Provide the [x, y] coordinate of the cell's center where the given text is located.  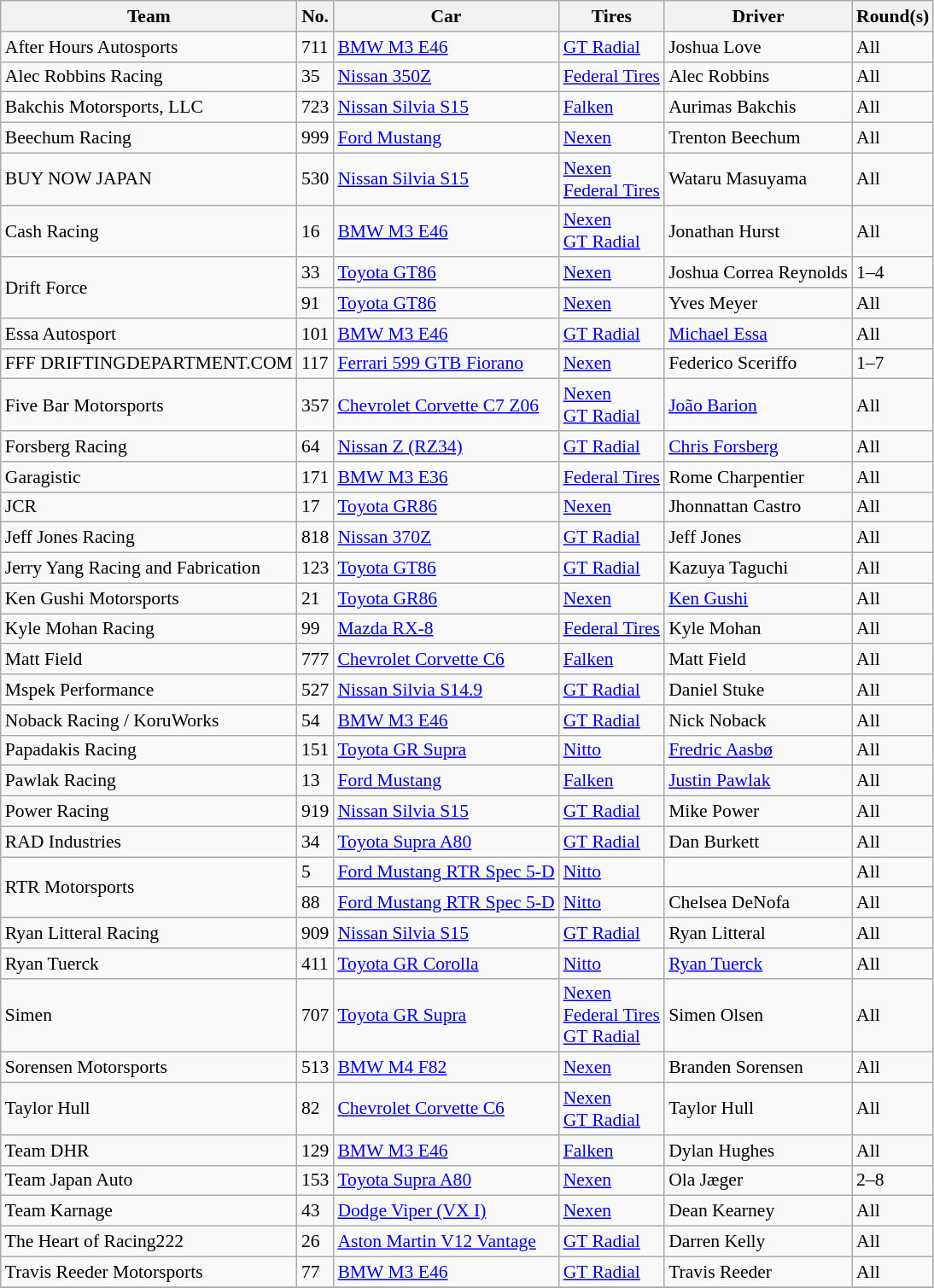
Nick Noback [758, 720]
818 [316, 538]
13 [316, 781]
117 [316, 364]
64 [316, 446]
Daniel Stuke [758, 690]
Jhonnattan Castro [758, 507]
Chevrolet Corvette C7 Z06 [446, 405]
JCR [149, 507]
1–4 [893, 273]
Jonathan Hurst [758, 230]
João Barion [758, 405]
Ken Gushi Motorsports [149, 598]
Round(s) [893, 16]
Mazda RX-8 [446, 629]
Kyle Mohan Racing [149, 629]
Drift Force [149, 288]
711 [316, 47]
Jerry Yang Racing and Fabrication [149, 568]
Nissan 370Z [446, 538]
Travis Reeder [758, 1272]
82 [316, 1110]
77 [316, 1272]
The Heart of Racing222 [149, 1242]
Mspek Performance [149, 690]
Cash Racing [149, 230]
919 [316, 812]
Five Bar Motorsports [149, 405]
Aurimas Bakchis [758, 108]
Rome Charpentier [758, 477]
Branden Sorensen [758, 1068]
Simen [149, 1016]
Kyle Mohan [758, 629]
909 [316, 933]
Darren Kelly [758, 1242]
Team DHR [149, 1151]
88 [316, 903]
17 [316, 507]
RAD Industries [149, 842]
Toyota GR Corolla [446, 964]
Joshua Correa Reynolds [758, 273]
Team Karnage [149, 1211]
Dan Burkett [758, 842]
21 [316, 598]
Garagistic [149, 477]
Power Racing [149, 812]
Chelsea DeNofa [758, 903]
Ferrari 599 GTB Fiorano [446, 364]
129 [316, 1151]
707 [316, 1016]
Papadakis Racing [149, 750]
Ryan Litteral [758, 933]
Team [149, 16]
33 [316, 273]
RTR Motorsports [149, 888]
35 [316, 77]
Tires [611, 16]
151 [316, 750]
16 [316, 230]
BUY NOW JAPAN [149, 179]
Driver [758, 16]
NexenFederal Tires [611, 179]
Yves Meyer [758, 303]
Ryan Litteral Racing [149, 933]
54 [316, 720]
NexenFederal TiresGT Radial [611, 1016]
BMW M4 F82 [446, 1068]
Nissan Z (RZ34) [446, 446]
26 [316, 1242]
Wataru Masuyama [758, 179]
Pawlak Racing [149, 781]
Nissan 350Z [446, 77]
357 [316, 405]
527 [316, 690]
Chris Forsberg [758, 446]
Ken Gushi [758, 598]
FFF DRIFTINGDEPARTMENT.COM [149, 364]
Fredric Aasbø [758, 750]
513 [316, 1068]
777 [316, 660]
34 [316, 842]
Ola Jæger [758, 1180]
411 [316, 964]
Aston Martin V12 Vantage [446, 1242]
5 [316, 872]
Sorensen Motorsports [149, 1068]
Federico Sceriffo [758, 364]
Joshua Love [758, 47]
No. [316, 16]
Dylan Hughes [758, 1151]
Jeff Jones Racing [149, 538]
Noback Racing / KoruWorks [149, 720]
2–8 [893, 1180]
Forsberg Racing [149, 446]
153 [316, 1180]
43 [316, 1211]
Alec Robbins [758, 77]
1–7 [893, 364]
Justin Pawlak [758, 781]
Dodge Viper (VX I) [446, 1211]
Travis Reeder Motorsports [149, 1272]
Nissan Silvia S14.9 [446, 690]
171 [316, 477]
530 [316, 179]
Team Japan Auto [149, 1180]
BMW M3 E36 [446, 477]
Trenton Beechum [758, 138]
Michael Essa [758, 334]
After Hours Autosports [149, 47]
723 [316, 108]
Alec Robbins Racing [149, 77]
Mike Power [758, 812]
Beechum Racing [149, 138]
99 [316, 629]
101 [316, 334]
Jeff Jones [758, 538]
Car [446, 16]
Essa Autosport [149, 334]
Dean Kearney [758, 1211]
Kazuya Taguchi [758, 568]
123 [316, 568]
91 [316, 303]
Simen Olsen [758, 1016]
Bakchis Motorsports, LLC [149, 108]
999 [316, 138]
